From the cell containing the given text, extract its center point as (x, y) coordinate. 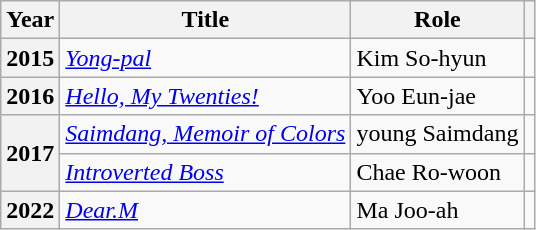
Chae Ro-woon (438, 172)
2016 (30, 96)
2022 (30, 210)
Kim So-hyun (438, 58)
Hello, My Twenties! (206, 96)
Role (438, 20)
Year (30, 20)
2015 (30, 58)
Ma Joo-ah (438, 210)
Yoo Eun-jae (438, 96)
2017 (30, 153)
Introverted Boss (206, 172)
Dear.M (206, 210)
Saimdang, Memoir of Colors (206, 134)
young Saimdang (438, 134)
Yong-pal (206, 58)
Title (206, 20)
